Return the (X, Y) coordinate for the center point of the cell that contains the specified text.  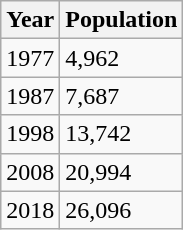
1987 (30, 96)
1998 (30, 134)
Population (122, 20)
26,096 (122, 210)
13,742 (122, 134)
1977 (30, 58)
2018 (30, 210)
20,994 (122, 172)
4,962 (122, 58)
Year (30, 20)
7,687 (122, 96)
2008 (30, 172)
